Determine the (X, Y) coordinate at the center of the cell enclosing the given text.  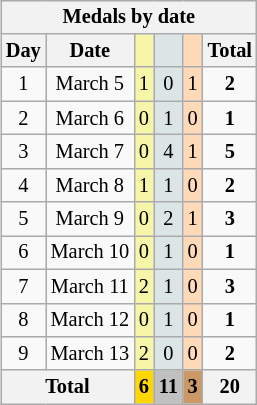
Date (90, 51)
March 7 (90, 152)
March 12 (90, 320)
9 (24, 354)
March 10 (90, 253)
March 6 (90, 118)
March 8 (90, 185)
March 11 (90, 286)
7 (24, 286)
Day (24, 51)
March 13 (90, 354)
20 (230, 387)
11 (168, 387)
March 9 (90, 219)
March 5 (90, 84)
8 (24, 320)
Medals by date (129, 17)
